Capture the cell that displays the provided text and extract its [x, y] central coordinate. 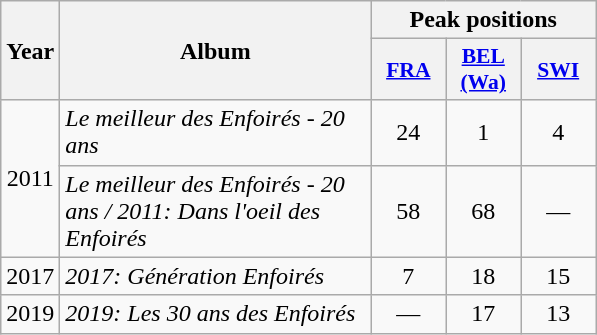
7 [408, 276]
FRA [408, 70]
Le meilleur des Enfoirés - 20 ans [216, 132]
2017: Génération Enfoirés [216, 276]
Peak positions [484, 20]
13 [558, 314]
2011 [30, 178]
17 [484, 314]
2017 [30, 276]
2019: Les 30 ans des Enfoirés [216, 314]
Year [30, 50]
BEL (Wa) [484, 70]
4 [558, 132]
68 [484, 211]
2019 [30, 314]
1 [484, 132]
15 [558, 276]
24 [408, 132]
SWI [558, 70]
Le meilleur des Enfoirés - 20 ans / 2011: Dans l'oeil des Enfoirés [216, 211]
Album [216, 50]
18 [484, 276]
58 [408, 211]
